Determine the (X, Y) coordinate at the center of the cell enclosing the given text.  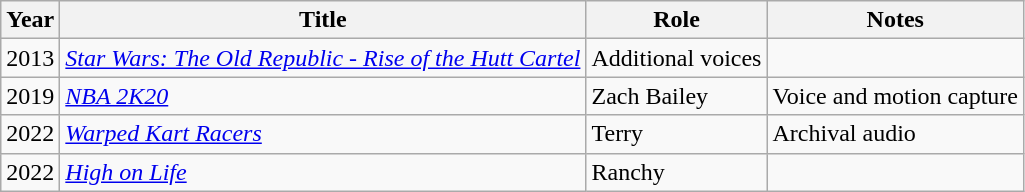
Ranchy (676, 172)
Title (323, 20)
2019 (30, 96)
Year (30, 20)
Archival audio (896, 134)
2013 (30, 58)
Terry (676, 134)
Zach Bailey (676, 96)
Additional voices (676, 58)
Notes (896, 20)
Role (676, 20)
Voice and motion capture (896, 96)
High on Life (323, 172)
Warped Kart Racers (323, 134)
Star Wars: The Old Republic - Rise of the Hutt Cartel (323, 58)
NBA 2K20 (323, 96)
